For the text-containing cell, return its midpoint in (x, y) coordinate format. 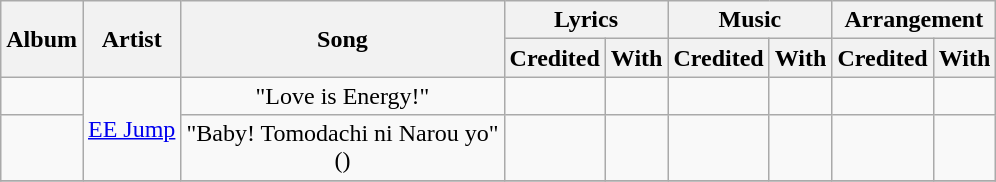
Arrangement (914, 20)
"Baby! Tomodachi ni Narou yo"() (342, 148)
Artist (131, 39)
Music (750, 20)
Lyrics (586, 20)
"Love is Energy!" (342, 96)
Song (342, 39)
Album (42, 39)
EE Jump (131, 128)
